From the cell containing the given text, extract its center point as [X, Y] coordinate. 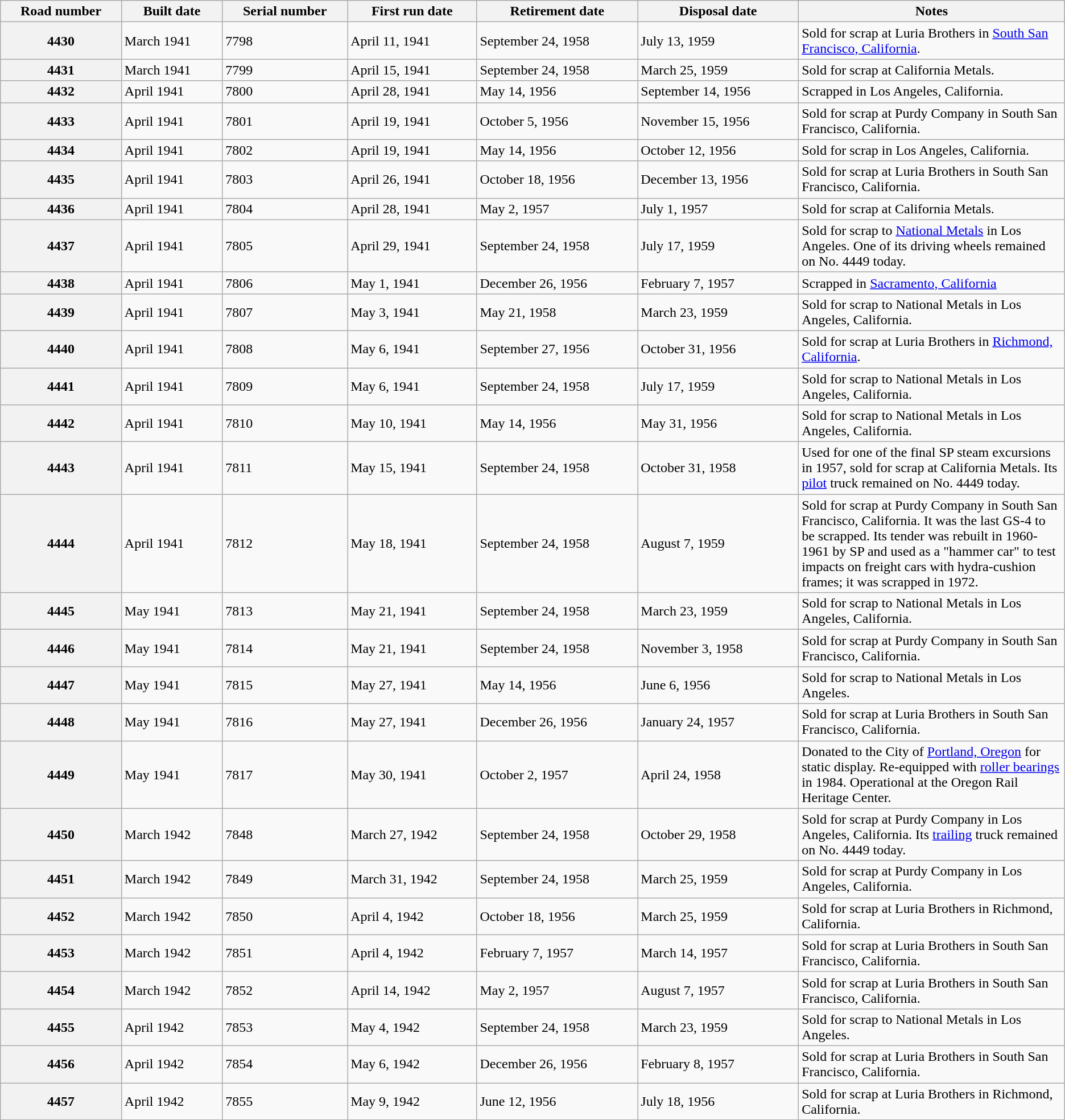
Used for one of the final SP steam excursions in 1957, sold for scrap at California Metals. Its pilot truck remained on No. 4449 today. [932, 468]
February 8, 1957 [718, 1064]
Sold for scrap in Los Angeles, California. [932, 150]
4442 [61, 423]
7851 [285, 953]
4443 [61, 468]
4430 [61, 41]
4456 [61, 1064]
August 7, 1957 [718, 990]
April 24, 1958 [718, 775]
November 15, 1956 [718, 121]
4448 [61, 722]
May 10, 1941 [412, 423]
June 6, 1956 [718, 685]
April 29, 1941 [412, 246]
January 24, 1957 [718, 722]
7850 [285, 916]
4439 [61, 312]
7809 [285, 386]
7804 [285, 209]
May 30, 1941 [412, 775]
May 31, 1956 [718, 423]
May 3, 1941 [412, 312]
August 7, 1959 [718, 544]
May 21, 1958 [558, 312]
October 29, 1958 [718, 834]
July 13, 1959 [718, 41]
July 18, 1956 [718, 1101]
7805 [285, 246]
Retirement date [558, 11]
July 1, 1957 [718, 209]
7803 [285, 180]
4434 [61, 150]
7800 [285, 92]
4433 [61, 121]
7801 [285, 121]
4440 [61, 349]
March 14, 1957 [718, 953]
4449 [61, 775]
April 11, 1941 [412, 41]
4447 [61, 685]
7811 [285, 468]
7853 [285, 1027]
4445 [61, 611]
Built date [172, 11]
7852 [285, 990]
4444 [61, 544]
May 1, 1941 [412, 283]
7806 [285, 283]
7849 [285, 879]
4453 [61, 953]
7817 [285, 775]
4457 [61, 1101]
7799 [285, 70]
7798 [285, 41]
October 12, 1956 [718, 150]
7807 [285, 312]
7814 [285, 648]
7810 [285, 423]
October 5, 1956 [558, 121]
Sold for scrap to National Metals in Los Angeles. One of its driving wheels remained on No. 4449 today. [932, 246]
Notes [932, 11]
Disposal date [718, 11]
May 6, 1942 [412, 1064]
May 15, 1941 [412, 468]
7802 [285, 150]
June 12, 1956 [558, 1101]
May 18, 1941 [412, 544]
4450 [61, 834]
4436 [61, 209]
4446 [61, 648]
Sold for scrap at Purdy Company in Los Angeles, California. Its trailing truck remained on No. 4449 today. [932, 834]
Serial number [285, 11]
7812 [285, 544]
4454 [61, 990]
4452 [61, 916]
4435 [61, 180]
December 13, 1956 [718, 180]
7855 [285, 1101]
September 27, 1956 [558, 349]
7813 [285, 611]
Scrapped in Los Angeles, California. [932, 92]
September 14, 1956 [718, 92]
7808 [285, 349]
Donated to the City of Portland, Oregon for static display. Re-equipped with roller bearings in 1984. Operational at the Oregon Rail Heritage Center. [932, 775]
April 14, 1942 [412, 990]
November 3, 1958 [718, 648]
April 15, 1941 [412, 70]
7816 [285, 722]
October 2, 1957 [558, 775]
4438 [61, 283]
Sold for scrap at Purdy Company in Los Angeles, California. [932, 879]
4432 [61, 92]
Scrapped in Sacramento, California [932, 283]
4437 [61, 246]
April 26, 1941 [412, 180]
Road number [61, 11]
First run date [412, 11]
4431 [61, 70]
May 4, 1942 [412, 1027]
4451 [61, 879]
March 31, 1942 [412, 879]
March 27, 1942 [412, 834]
October 31, 1958 [718, 468]
7815 [285, 685]
May 9, 1942 [412, 1101]
4455 [61, 1027]
October 31, 1956 [718, 349]
7854 [285, 1064]
7848 [285, 834]
4441 [61, 386]
